Find where the given text appears and provide that cell's center as [X, Y] coordinate. 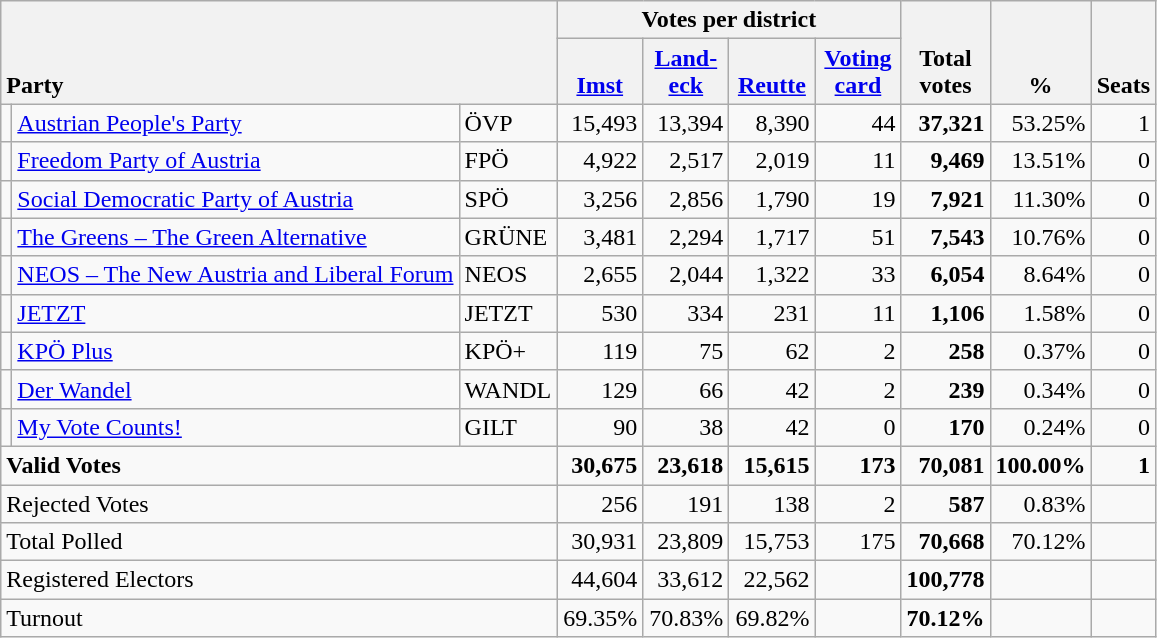
170 [946, 427]
69.82% [772, 618]
6,054 [946, 275]
The Greens – The Green Alternative [236, 237]
13,394 [686, 123]
19 [858, 199]
23,618 [686, 465]
9,469 [946, 161]
256 [600, 503]
Seats [1123, 52]
KPÖ Plus [236, 351]
70.83% [686, 618]
4,922 [600, 161]
Total Polled [279, 542]
0.37% [1040, 351]
1,790 [772, 199]
SPÖ [508, 199]
Turnout [279, 618]
My Vote Counts! [236, 427]
100.00% [1040, 465]
1.58% [1040, 313]
2,655 [600, 275]
Rejected Votes [279, 503]
Party [279, 52]
175 [858, 542]
231 [772, 313]
30,931 [600, 542]
129 [600, 389]
334 [686, 313]
2,294 [686, 237]
ÖVP [508, 123]
530 [600, 313]
Valid Votes [279, 465]
22,562 [772, 580]
NEOS – The New Austria and Liberal Forum [236, 275]
1,106 [946, 313]
WANDL [508, 389]
191 [686, 503]
90 [600, 427]
138 [772, 503]
Totalvotes [946, 52]
44,604 [600, 580]
Votingcard [858, 72]
2,856 [686, 199]
3,481 [600, 237]
Freedom Party of Austria [236, 161]
0.83% [1040, 503]
Social Democratic Party of Austria [236, 199]
NEOS [508, 275]
23,809 [686, 542]
173 [858, 465]
119 [600, 351]
Der Wandel [236, 389]
10.76% [1040, 237]
GRÜNE [508, 237]
2,044 [686, 275]
Austrian People's Party [236, 123]
7,921 [946, 199]
587 [946, 503]
70,081 [946, 465]
51 [858, 237]
0.24% [1040, 427]
Land-eck [686, 72]
FPÖ [508, 161]
33,612 [686, 580]
33 [858, 275]
% [1040, 52]
0.34% [1040, 389]
KPÖ+ [508, 351]
2,019 [772, 161]
15,753 [772, 542]
13.51% [1040, 161]
69.35% [600, 618]
100,778 [946, 580]
239 [946, 389]
1,717 [772, 237]
70,668 [946, 542]
258 [946, 351]
30,675 [600, 465]
1,322 [772, 275]
38 [686, 427]
Votes per district [729, 20]
7,543 [946, 237]
8,390 [772, 123]
2,517 [686, 161]
15,615 [772, 465]
Reutte [772, 72]
15,493 [600, 123]
75 [686, 351]
66 [686, 389]
11.30% [1040, 199]
53.25% [1040, 123]
Imst [600, 72]
44 [858, 123]
3,256 [600, 199]
8.64% [1040, 275]
37,321 [946, 123]
62 [772, 351]
GILT [508, 427]
Registered Electors [279, 580]
